Identify which cell holds the provided text, then report its (x, y) central coordinate. 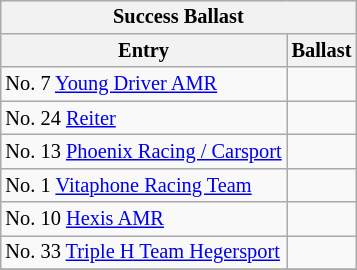
No. 24 Reiter (143, 118)
Success Ballast (178, 17)
No. 10 Hexis AMR (143, 219)
Entry (143, 51)
Ballast (322, 51)
No. 33 Triple H Team Hegersport (143, 253)
No. 7 Young Driver AMR (143, 84)
No. 1 Vitaphone Racing Team (143, 185)
No. 13 Phoenix Racing / Carsport (143, 152)
